Search for the cell housing the specified text and yield its (X, Y) center coordinate. 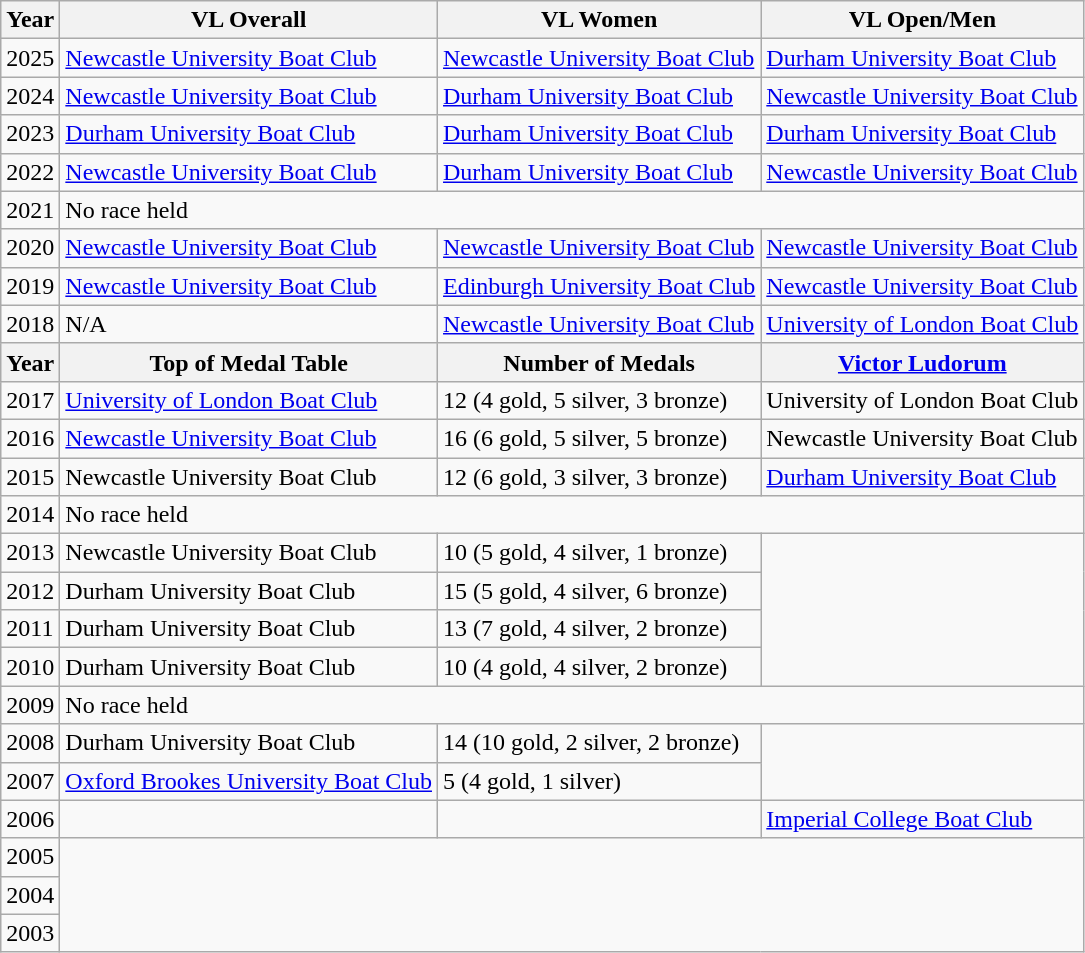
2020 (30, 248)
Number of Medals (600, 362)
2018 (30, 324)
Edinburgh University Boat Club (600, 286)
2015 (30, 477)
10 (5 gold, 4 silver, 1 bronze) (600, 553)
10 (4 gold, 4 silver, 2 bronze) (600, 667)
16 (6 gold, 5 silver, 5 bronze) (600, 438)
2008 (30, 743)
2024 (30, 96)
2011 (30, 629)
2013 (30, 553)
2005 (30, 857)
2014 (30, 515)
Top of Medal Table (249, 362)
Imperial College Boat Club (922, 819)
Oxford Brookes University Boat Club (249, 781)
12 (4 gold, 5 silver, 3 bronze) (600, 400)
5 (4 gold, 1 silver) (600, 781)
N/A (249, 324)
Victor Ludorum (922, 362)
2025 (30, 58)
2022 (30, 172)
12 (6 gold, 3 silver, 3 bronze) (600, 477)
15 (5 gold, 4 silver, 6 bronze) (600, 591)
VL Open/Men (922, 20)
2012 (30, 591)
2017 (30, 400)
2023 (30, 134)
2004 (30, 895)
2021 (30, 210)
14 (10 gold, 2 silver, 2 bronze) (600, 743)
2016 (30, 438)
2019 (30, 286)
2003 (30, 933)
13 (7 gold, 4 silver, 2 bronze) (600, 629)
VL Overall (249, 20)
VL Women (600, 20)
2009 (30, 705)
2007 (30, 781)
2010 (30, 667)
2006 (30, 819)
